Detect which cell encompasses the target text, then output its [X, Y] center coordinate. 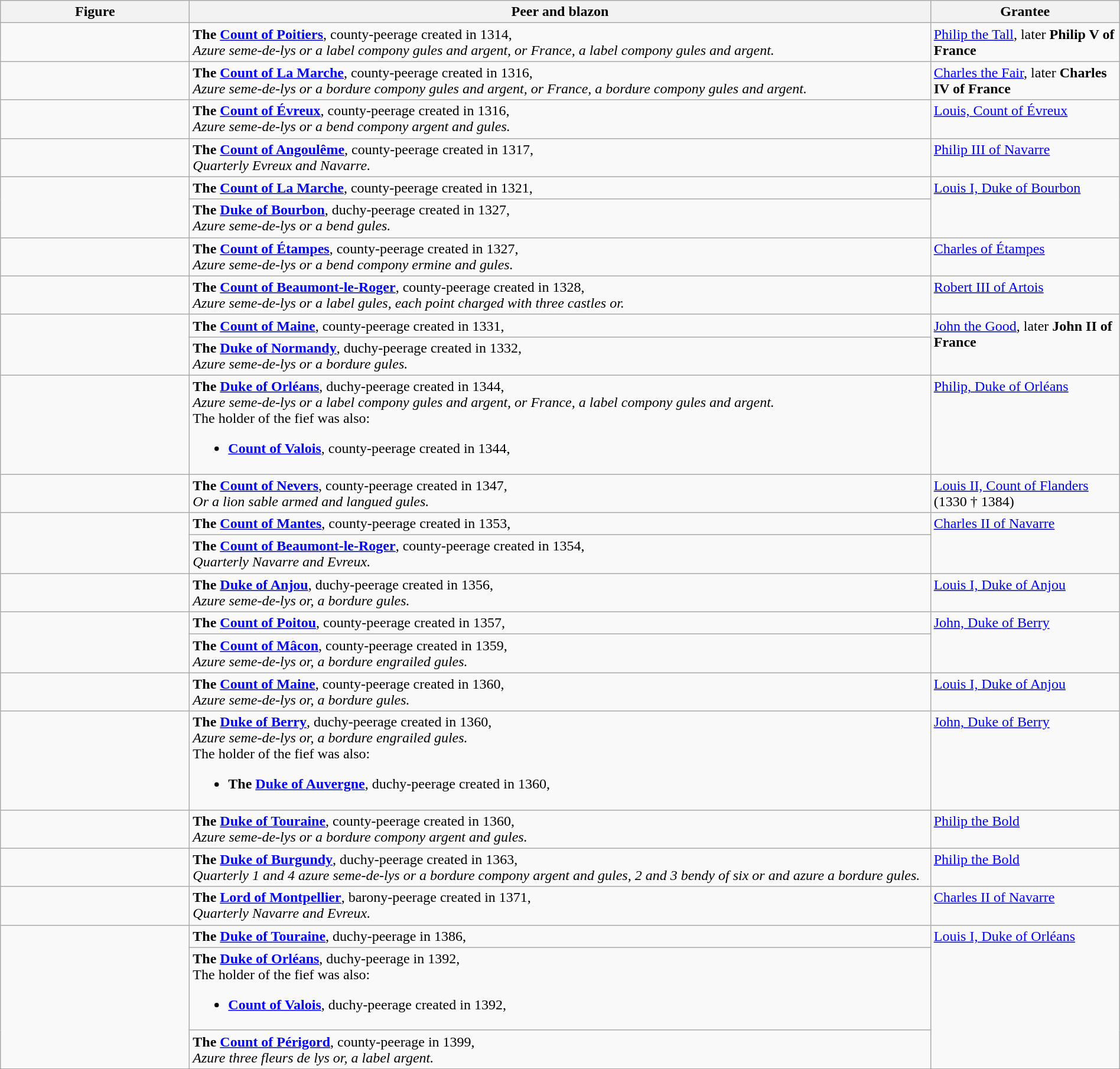
Philip, Duke of Orléans [1025, 424]
Peer and blazon [560, 12]
The Count of Nevers, county-peerage created in 1347,Or a lion sable armed and langued gules. [560, 493]
Louis I, Duke of Bourbon [1025, 207]
Louis, Count of Évreux [1025, 119]
The Duke of Normandy, duchy-peerage created in 1332,Azure seme-de-lys or a bordure gules. [560, 356]
Figure [95, 12]
The Count of Évreux, county-peerage created in 1316,Azure seme-de-lys or a bend compony argent and gules. [560, 119]
Grantee [1025, 12]
The Count of Maine, county-peerage created in 1331, [560, 325]
The Count of Mantes, county-peerage created in 1353, [560, 524]
The Count of Angoulême, county-peerage created in 1317,Quarterly Evreux and Navarre. [560, 157]
The Duke of Touraine, county-peerage created in 1360,Azure seme-de-lys or a bordure compony argent and gules. [560, 829]
Charles the Fair, later Charles IV of France [1025, 80]
The Count of Poitou, county-peerage created in 1357, [560, 623]
The Duke of Bourbon, duchy-peerage created in 1327,Azure seme-de-lys or a bend gules. [560, 219]
The Count of Étampes, county-peerage created in 1327,Azure seme-de-lys or a bend compony ermine and gules. [560, 256]
Robert III of Artois [1025, 295]
The Count of Mâcon, county-peerage created in 1359,Azure seme-de-lys or, a bordure engrailed gules. [560, 653]
Charles of Étampes [1025, 256]
Louis I, Duke of Orléans [1025, 997]
John the Good, later John II of France [1025, 345]
The Count of Maine, county-peerage created in 1360,Azure seme-de-lys or, a bordure gules. [560, 692]
Louis II, Count of Flanders (1330 † 1384) [1025, 493]
The Count of Périgord, county-peerage in 1399,Azure three fleurs de lys or, a label argent. [560, 1049]
The Duke of Anjou, duchy-peerage created in 1356,Azure seme-de-lys or, a bordure gules. [560, 593]
The Count of La Marche, county-peerage created in 1321, [560, 188]
Philip III of Navarre [1025, 157]
The Duke of Orléans, duchy-peerage in 1392,The holder of the fief was also:Count of Valois, duchy-peerage created in 1392, [560, 989]
The Lord of Montpellier, barony-peerage created in 1371,Quarterly Navarre and Evreux. [560, 906]
The Duke of Touraine, duchy-peerage in 1386, [560, 936]
Philip the Tall, later Philip V of France [1025, 43]
The Count of Beaumont-le-Roger, county-peerage created in 1328,Azure seme-de-lys or a label gules, each point charged with three castles or. [560, 295]
The Count of Beaumont-le-Roger, county-peerage created in 1354,Quarterly Navarre and Evreux. [560, 554]
